Find where the given text appears and provide that cell's center as (x, y) coordinate. 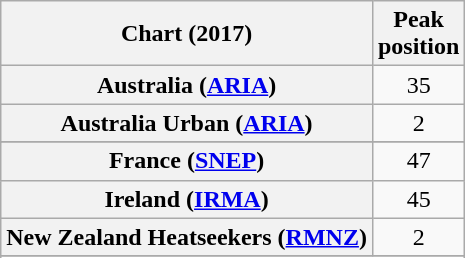
Australia (ARIA) (187, 85)
35 (418, 85)
New Zealand Heatseekers (RMNZ) (187, 237)
Ireland (IRMA) (187, 199)
France (SNEP) (187, 161)
Australia Urban (ARIA) (187, 123)
Peak position (418, 34)
47 (418, 161)
45 (418, 199)
Chart (2017) (187, 34)
